Return the [x, y] coordinate for the center point of the cell that contains the specified text.  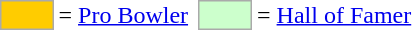
= Pro Bowler [124, 15]
